From the cell containing the given text, extract its center point as (x, y) coordinate. 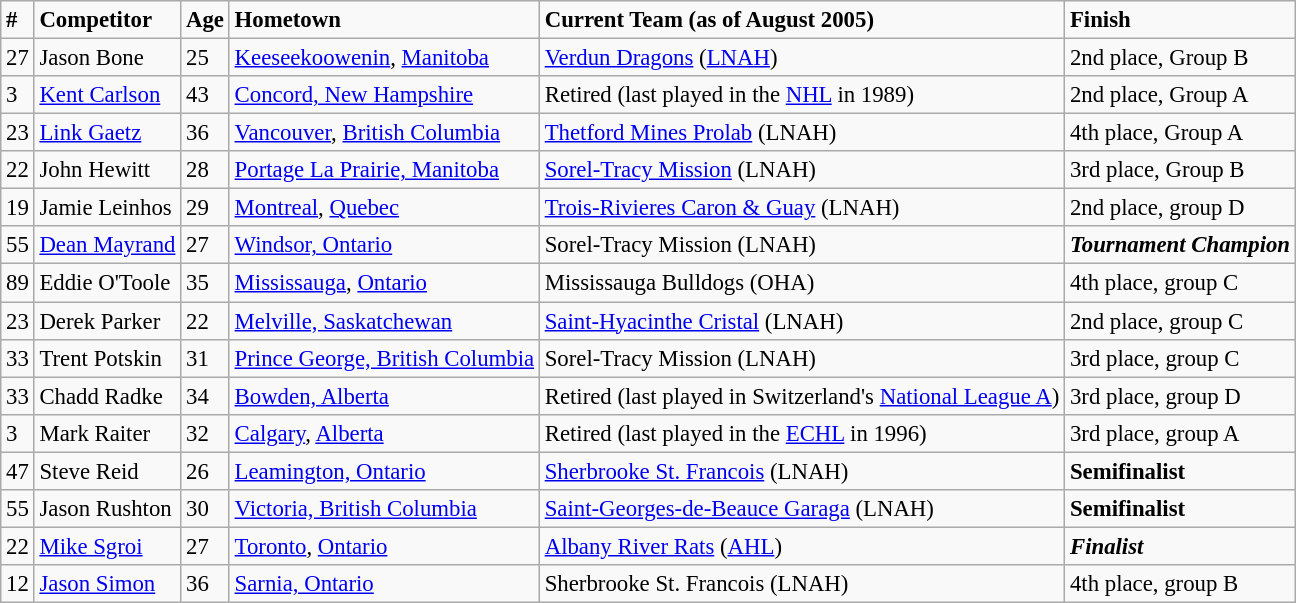
Mark Raiter (108, 433)
Hometown (384, 20)
Saint-Georges-de-Beauce Garaga (LNAH) (802, 509)
Mississauga, Ontario (384, 283)
Derek Parker (108, 321)
Tournament Champion (1180, 245)
19 (18, 208)
Portage La Prairie, Manitoba (384, 170)
Calgary, Alberta (384, 433)
Chadd Radke (108, 396)
3rd place, Group B (1180, 170)
Link Gaetz (108, 133)
Keeseekoowenin, Manitoba (384, 58)
35 (206, 283)
Prince George, British Columbia (384, 358)
Thetford Mines Prolab (LNAH) (802, 133)
Trent Potskin (108, 358)
Trois-Rivieres Caron & Guay (LNAH) (802, 208)
43 (206, 95)
2nd place, group C (1180, 321)
Sarnia, Ontario (384, 584)
29 (206, 208)
4th place, group B (1180, 584)
Montreal, Quebec (384, 208)
26 (206, 471)
Finalist (1180, 546)
30 (206, 509)
John Hewitt (108, 170)
Melville, Saskatchewan (384, 321)
Jason Simon (108, 584)
47 (18, 471)
34 (206, 396)
Concord, New Hampshire (384, 95)
Competitor (108, 20)
Saint-Hyacinthe Cristal (LNAH) (802, 321)
3rd place, group A (1180, 433)
Jason Rushton (108, 509)
Verdun Dragons (LNAH) (802, 58)
2nd place, Group B (1180, 58)
Mississauga Bulldogs (OHA) (802, 283)
28 (206, 170)
4th place, group C (1180, 283)
Jason Bone (108, 58)
32 (206, 433)
Retired (last played in the ECHL in 1996) (802, 433)
Victoria, British Columbia (384, 509)
# (18, 20)
Vancouver, British Columbia (384, 133)
3rd place, group D (1180, 396)
Kent Carlson (108, 95)
Retired (last played in Switzerland's National League A) (802, 396)
25 (206, 58)
Albany River Rats (AHL) (802, 546)
Bowden, Alberta (384, 396)
Finish (1180, 20)
Eddie O'Toole (108, 283)
12 (18, 584)
2nd place, group D (1180, 208)
31 (206, 358)
Steve Reid (108, 471)
89 (18, 283)
Windsor, Ontario (384, 245)
Dean Mayrand (108, 245)
Leamington, Ontario (384, 471)
Age (206, 20)
Retired (last played in the NHL in 1989) (802, 95)
2nd place, Group A (1180, 95)
4th place, Group A (1180, 133)
Current Team (as of August 2005) (802, 20)
Jamie Leinhos (108, 208)
Mike Sgroi (108, 546)
3rd place, group C (1180, 358)
Toronto, Ontario (384, 546)
